Pinpoint the cell where the given text exists, returning its [X, Y] midpoint coordinate. 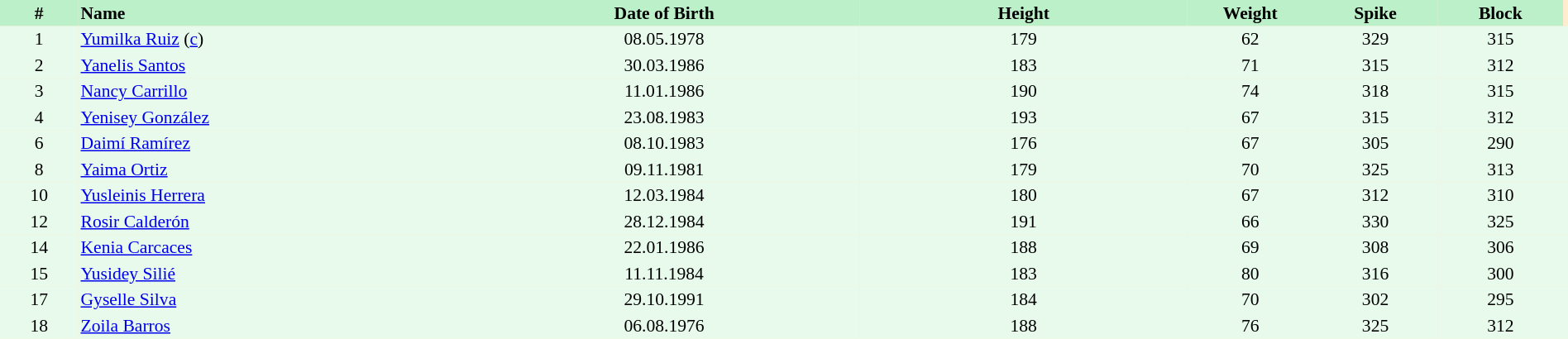
66 [1250, 222]
29.10.1991 [664, 299]
Gyselle Silva [273, 299]
8 [39, 169]
06.08.1976 [664, 326]
4 [39, 117]
318 [1374, 91]
290 [1500, 144]
62 [1250, 40]
1 [39, 40]
80 [1250, 274]
Height [1024, 13]
Yumilka Ruiz (c) [273, 40]
Rosir Calderón [273, 222]
28.12.1984 [664, 222]
Name [273, 13]
295 [1500, 299]
193 [1024, 117]
316 [1374, 274]
Yusleinis Herrera [273, 195]
12.03.1984 [664, 195]
Daimí Ramírez [273, 144]
Weight [1250, 13]
69 [1250, 248]
Kenia Carcaces [273, 248]
17 [39, 299]
329 [1374, 40]
330 [1374, 222]
74 [1250, 91]
23.08.1983 [664, 117]
11.01.1986 [664, 91]
10 [39, 195]
308 [1374, 248]
22.01.1986 [664, 248]
71 [1250, 65]
310 [1500, 195]
3 [39, 91]
14 [39, 248]
08.05.1978 [664, 40]
Yanelis Santos [273, 65]
Yusidey Silié [273, 274]
Block [1500, 13]
6 [39, 144]
313 [1500, 169]
190 [1024, 91]
Yenisey González [273, 117]
300 [1500, 274]
305 [1374, 144]
76 [1250, 326]
191 [1024, 222]
11.11.1984 [664, 274]
15 [39, 274]
Spike [1374, 13]
# [39, 13]
2 [39, 65]
306 [1500, 248]
30.03.1986 [664, 65]
180 [1024, 195]
12 [39, 222]
Yaima Ortiz [273, 169]
176 [1024, 144]
18 [39, 326]
Date of Birth [664, 13]
302 [1374, 299]
09.11.1981 [664, 169]
08.10.1983 [664, 144]
Nancy Carrillo [273, 91]
Zoila Barros [273, 326]
184 [1024, 299]
